Extract the (X, Y) coordinate from the center of the cell holding the provided text.  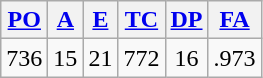
15 (66, 58)
DP (186, 20)
A (66, 20)
772 (142, 58)
FA (234, 20)
.973 (234, 58)
PO (24, 20)
E (100, 20)
16 (186, 58)
TC (142, 20)
736 (24, 58)
21 (100, 58)
